Search for the cell housing the specified text and yield its (x, y) center coordinate. 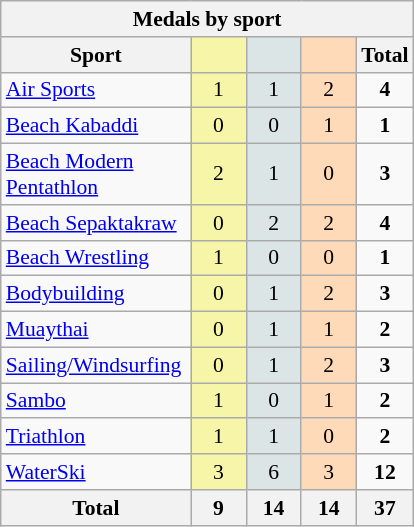
Beach Wrestling (96, 258)
Beach Sepaktakraw (96, 223)
Beach Modern Pentathlon (96, 174)
12 (384, 472)
9 (218, 508)
37 (384, 508)
Beach Kabaddi (96, 126)
Medals by sport (208, 19)
6 (274, 472)
Sambo (96, 401)
Sport (96, 55)
Triathlon (96, 437)
Air Sports (96, 90)
Muaythai (96, 330)
Sailing/Windsurfing (96, 365)
Bodybuilding (96, 294)
WaterSki (96, 472)
